Determine the [x, y] coordinate at the center of the cell enclosing the given text.  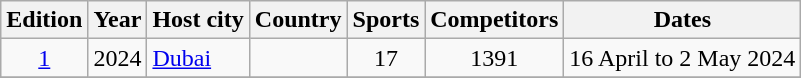
17 [386, 58]
Edition [44, 20]
16 April to 2 May 2024 [682, 58]
Dubai [198, 58]
Competitors [494, 20]
1391 [494, 58]
Country [298, 20]
Sports [386, 20]
Dates [682, 20]
1 [44, 58]
Host city [198, 20]
Year [118, 20]
2024 [118, 58]
